Extract the (x, y) coordinate from the center of the cell holding the provided text.  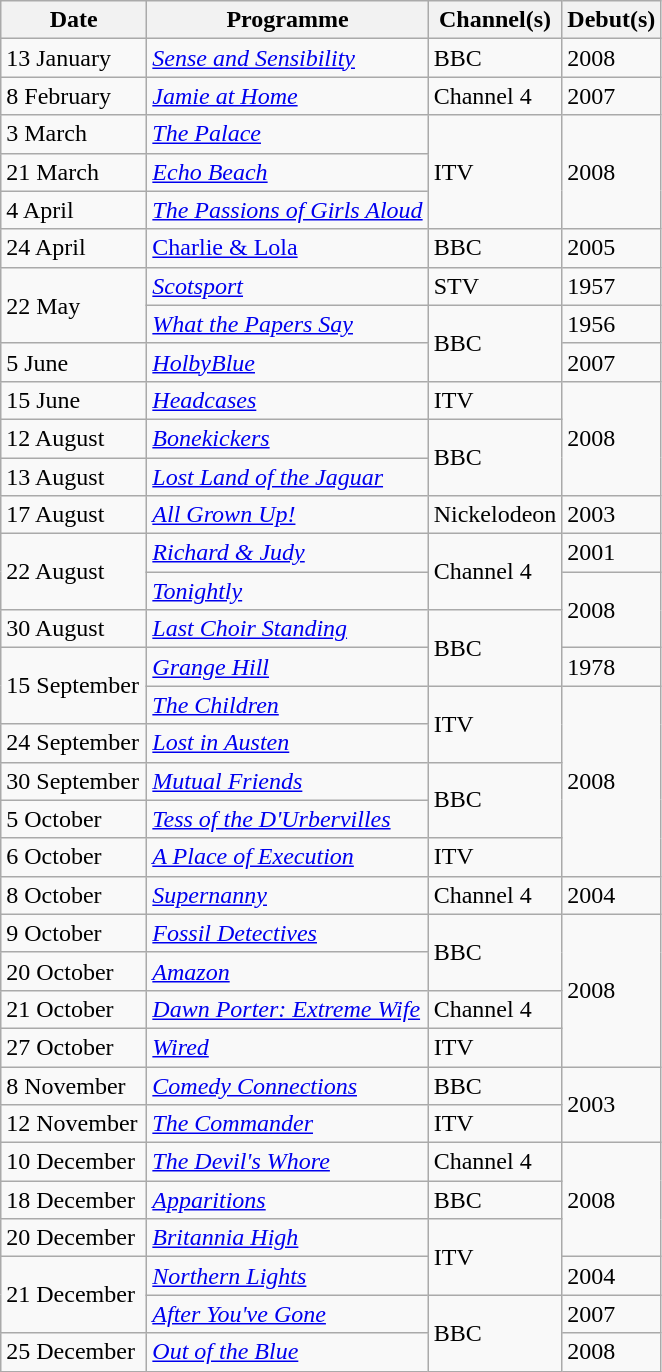
4 April (74, 210)
Scotsport (288, 286)
12 August (74, 438)
Mutual Friends (288, 781)
18 December (74, 1200)
24 September (74, 743)
Debut(s) (612, 20)
30 September (74, 781)
8 November (74, 1085)
Dawn Porter: Extreme Wife (288, 1009)
Bonekickers (288, 438)
Charlie & Lola (288, 248)
The Commander (288, 1124)
27 October (74, 1047)
Channel(s) (495, 20)
Fossil Detectives (288, 933)
15 June (74, 400)
25 December (74, 1352)
Tonightly (288, 591)
HolbyBlue (288, 362)
Last Choir Standing (288, 629)
10 December (74, 1162)
Headcases (288, 400)
What the Papers Say (288, 324)
20 December (74, 1238)
Northern Lights (288, 1276)
5 October (74, 819)
2005 (612, 248)
13 January (74, 58)
1978 (612, 667)
Comedy Connections (288, 1085)
1956 (612, 324)
After You've Gone (288, 1314)
Out of the Blue (288, 1352)
Lost Land of the Jaguar (288, 477)
20 October (74, 971)
8 October (74, 895)
Echo Beach (288, 172)
6 October (74, 857)
17 August (74, 515)
21 March (74, 172)
Britannia High (288, 1238)
All Grown Up! (288, 515)
Jamie at Home (288, 96)
22 May (74, 305)
Programme (288, 20)
21 October (74, 1009)
24 April (74, 248)
5 June (74, 362)
8 February (74, 96)
3 March (74, 134)
22 August (74, 572)
The Devil's Whore (288, 1162)
13 August (74, 477)
1957 (612, 286)
Lost in Austen (288, 743)
Wired (288, 1047)
Apparitions (288, 1200)
15 September (74, 686)
Amazon (288, 971)
2001 (612, 553)
9 October (74, 933)
Sense and Sensibility (288, 58)
Grange Hill (288, 667)
Date (74, 20)
Richard & Judy (288, 553)
Supernanny (288, 895)
The Passions of Girls Aloud (288, 210)
A Place of Execution (288, 857)
Nickelodeon (495, 515)
The Children (288, 705)
STV (495, 286)
30 August (74, 629)
12 November (74, 1124)
The Palace (288, 134)
Tess of the D'Urbervilles (288, 819)
21 December (74, 1295)
